Locate the cell with the specified text and output its [X, Y] center coordinate. 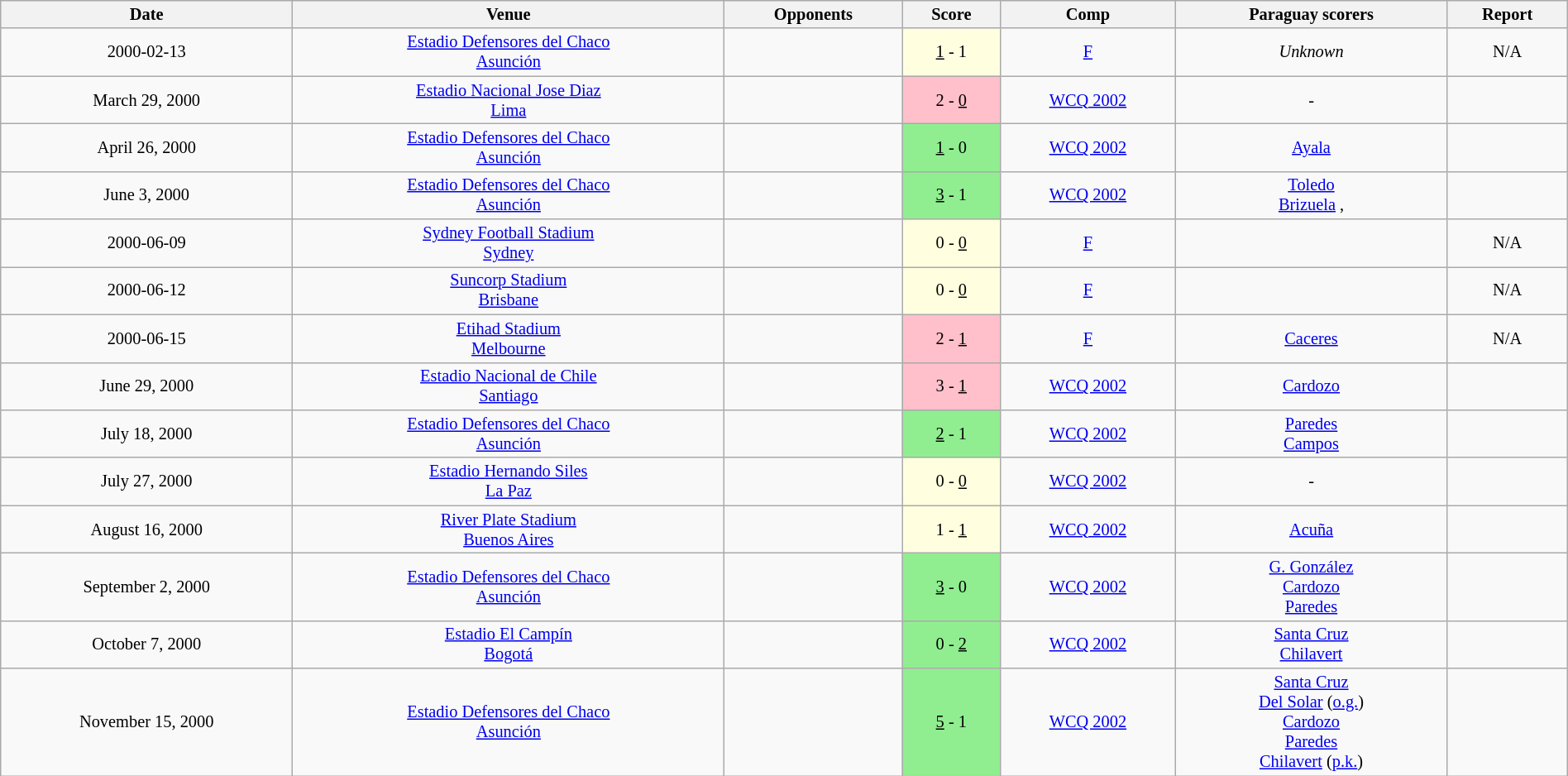
Estadio Hernando Siles La Paz [509, 481]
2000-06-15 [147, 338]
G. González Cardozo Paredes [1312, 587]
June 29, 2000 [147, 386]
Report [1507, 14]
River Plate Stadium Buenos Aires [509, 529]
Paredes Campos [1312, 434]
April 26, 2000 [147, 147]
March 29, 2000 [147, 100]
2000-02-13 [147, 52]
Toledo Brizuela , [1312, 195]
July 27, 2000 [147, 481]
2000-06-09 [147, 243]
Santa Cruz Del Solar (o.g.)Cardozo Paredes Chilavert (p.k.) [1312, 722]
Date [147, 14]
Suncorp Stadium Brisbane [509, 290]
November 15, 2000 [147, 722]
August 16, 2000 [147, 529]
Score [951, 14]
Unknown [1312, 52]
Sydney Football Stadium Sydney [509, 243]
3 - 0 [951, 587]
June 3, 2000 [147, 195]
0 - 2 [951, 644]
Cardozo [1312, 386]
Ayala [1312, 147]
Caceres [1312, 338]
October 7, 2000 [147, 644]
5 - 1 [951, 722]
Santa Cruz Chilavert [1312, 644]
Acuña [1312, 529]
Estadio Nacional Jose Diaz Lima [509, 100]
Comp [1088, 14]
Estadio Nacional de Chile Santiago [509, 386]
Etihad Stadium Melbourne [509, 338]
September 2, 2000 [147, 587]
Estadio El Campín Bogotá [509, 644]
Opponents [814, 14]
1 - 0 [951, 147]
July 18, 2000 [147, 434]
Paraguay scorers [1312, 14]
2 - 0 [951, 100]
2000-06-12 [147, 290]
Venue [509, 14]
